Find where the given text appears and provide that cell's center as [X, Y] coordinate. 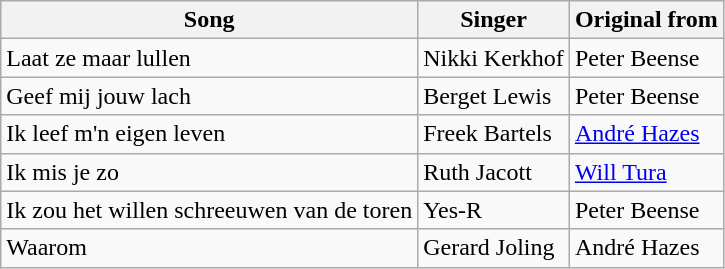
Ik mis je zo [210, 172]
Gerard Joling [494, 248]
Laat ze maar lullen [210, 58]
Song [210, 20]
Berget Lewis [494, 96]
Ik leef m'n eigen leven [210, 134]
Ruth Jacott [494, 172]
Nikki Kerkhof [494, 58]
Will Tura [646, 172]
Singer [494, 20]
Waarom [210, 248]
Geef mij jouw lach [210, 96]
Yes-R [494, 210]
Freek Bartels [494, 134]
Original from [646, 20]
Ik zou het willen schreeuwen van de toren [210, 210]
